Detect which cell encompasses the target text, then output its [X, Y] center coordinate. 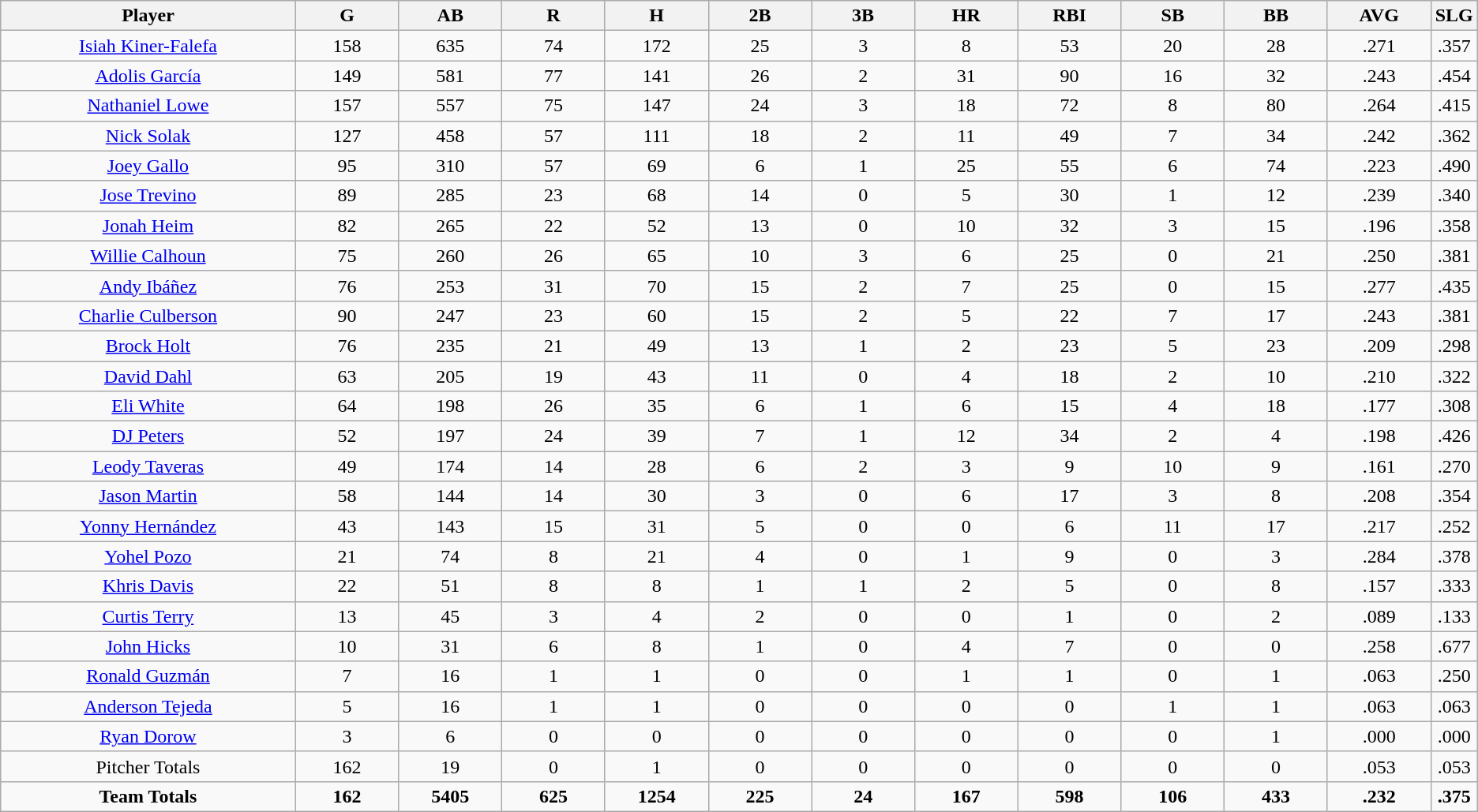
63 [347, 376]
433 [1276, 796]
598 [1069, 796]
64 [347, 406]
65 [657, 256]
R [554, 16]
247 [450, 316]
260 [450, 256]
158 [347, 46]
.264 [1379, 106]
.271 [1379, 46]
.375 [1454, 796]
Joey Gallo [148, 166]
Adolis García [148, 76]
144 [450, 496]
.133 [1454, 616]
.177 [1379, 406]
John Hicks [148, 646]
149 [347, 76]
2B [760, 16]
.308 [1454, 406]
68 [657, 196]
147 [657, 106]
39 [657, 436]
Willie Calhoun [148, 256]
.217 [1379, 526]
127 [347, 136]
.209 [1379, 346]
.239 [1379, 196]
.435 [1454, 286]
55 [1069, 166]
285 [450, 196]
.242 [1379, 136]
Khris Davis [148, 586]
.322 [1454, 376]
AVG [1379, 16]
Charlie Culberson [148, 316]
Ronald Guzmán [148, 676]
.677 [1454, 646]
Jason Martin [148, 496]
.232 [1379, 796]
111 [657, 136]
.333 [1454, 586]
Jose Trevino [148, 196]
.284 [1379, 556]
60 [657, 316]
106 [1173, 796]
.198 [1379, 436]
70 [657, 286]
G [347, 16]
SLG [1454, 16]
.210 [1379, 376]
David Dahl [148, 376]
Yohel Pozo [148, 556]
167 [966, 796]
.196 [1379, 226]
157 [347, 106]
58 [347, 496]
3B [864, 16]
HR [966, 16]
Jonah Heim [148, 226]
69 [657, 166]
77 [554, 76]
172 [657, 46]
82 [347, 226]
Andy Ibáñez [148, 286]
.208 [1379, 496]
Yonny Hernández [148, 526]
.089 [1379, 616]
625 [554, 796]
225 [760, 796]
235 [450, 346]
.490 [1454, 166]
557 [450, 106]
197 [450, 436]
.277 [1379, 286]
635 [450, 46]
.378 [1454, 556]
Ryan Dorow [148, 736]
95 [347, 166]
253 [450, 286]
.357 [1454, 46]
.454 [1454, 76]
Anderson Tejeda [148, 706]
1254 [657, 796]
Eli White [148, 406]
.340 [1454, 196]
89 [347, 196]
.252 [1454, 526]
RBI [1069, 16]
AB [450, 16]
Nick Solak [148, 136]
Brock Holt [148, 346]
.258 [1379, 646]
20 [1173, 46]
.157 [1379, 586]
Leody Taveras [148, 466]
Pitcher Totals [148, 766]
53 [1069, 46]
45 [450, 616]
.415 [1454, 106]
.161 [1379, 466]
Curtis Terry [148, 616]
.426 [1454, 436]
80 [1276, 106]
Player [148, 16]
.354 [1454, 496]
174 [450, 466]
Isiah Kiner-Falefa [148, 46]
141 [657, 76]
H [657, 16]
.362 [1454, 136]
205 [450, 376]
143 [450, 526]
DJ Peters [148, 436]
310 [450, 166]
458 [450, 136]
265 [450, 226]
.223 [1379, 166]
72 [1069, 106]
SB [1173, 16]
.270 [1454, 466]
BB [1276, 16]
.298 [1454, 346]
581 [450, 76]
5405 [450, 796]
51 [450, 586]
.358 [1454, 226]
35 [657, 406]
Nathaniel Lowe [148, 106]
Team Totals [148, 796]
198 [450, 406]
